Detect which cell encompasses the target text, then output its [X, Y] center coordinate. 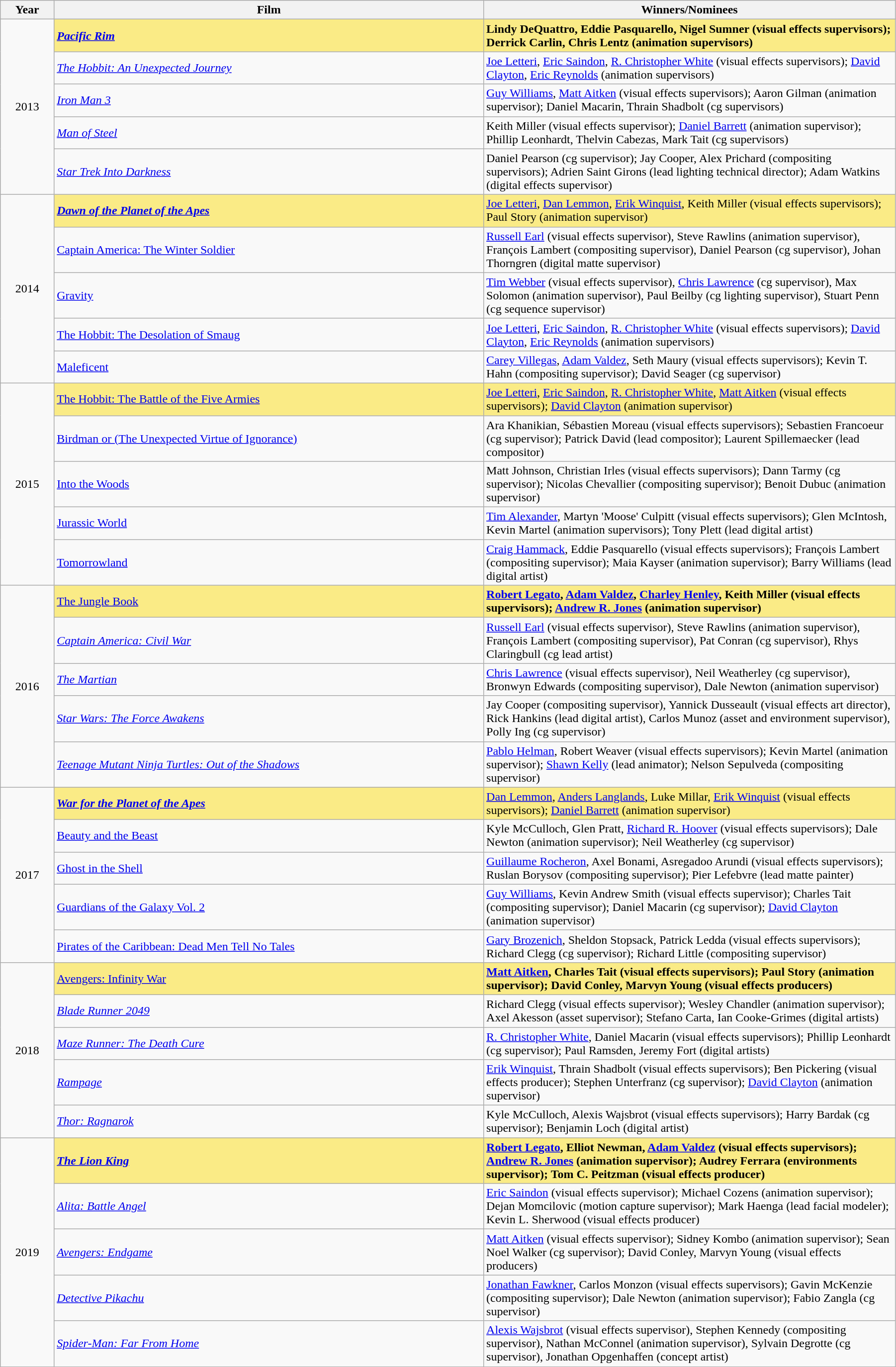
Maze Runner: The Death Cure [269, 1043]
Blade Runner 2049 [269, 1010]
Jurassic World [269, 523]
Pirates of the Caribbean: Dead Men Tell No Tales [269, 946]
2015 [27, 484]
Avengers: Endgame [269, 1252]
2016 [27, 686]
The Lion King [269, 1161]
Dawn of the Planet of the Apes [269, 211]
2018 [27, 1050]
Man of Steel [269, 132]
Gravity [269, 295]
Iron Man 3 [269, 100]
Kyle McCulloch, Glen Pratt, Richard R. Hoover (visual effects supervisors); Dale Newton (animation supervisor); Neil Weatherley (cg supervisor) [690, 835]
Rampage [269, 1083]
Film [269, 10]
Maleficent [269, 367]
Into the Woods [269, 484]
Star Wars: The Force Awakens [269, 719]
Alita: Battle Angel [269, 1206]
Ghost in the Shell [269, 868]
The Hobbit: The Battle of the Five Armies [269, 399]
Winners/Nominees [690, 10]
Beauty and the Beast [269, 835]
Teenage Mutant Ninja Turtles: Out of the Shadows [269, 764]
Lindy DeQuattro, Eddie Pasquarello, Nigel Sumner (visual effects supervisors); Derrick Carlin, Chris Lentz (animation supervisors) [690, 36]
The Martian [269, 679]
2017 [27, 875]
Robert Legato, Adam Valdez, Charley Henley, Keith Miller (visual effects supervisors); Andrew R. Jones (animation supervisor) [690, 602]
Detective Pikachu [269, 1298]
War for the Planet of the Apes [269, 804]
Birdman or (The Unexpected Virtue of Ignorance) [269, 439]
The Jungle Book [269, 602]
2019 [27, 1252]
Guy Williams, Matt Aitken (visual effects supervisors); Aaron Gilman (animation supervisor); Daniel Macarin, Thrain Shadbolt (cg supervisors) [690, 100]
Joe Letteri, Eric Saindon, R. Christopher White, Matt Aitken (visual effects supervisors); David Clayton (animation supervisor) [690, 399]
Year [27, 10]
Pacific Rim [269, 36]
The Hobbit: The Desolation of Smaug [269, 334]
2013 [27, 107]
Dan Lemmon, Anders Langlands, Luke Millar, Erik Winquist (visual effects supervisors); Daniel Barrett (animation supervisor) [690, 804]
Thor: Ragnarok [269, 1122]
Captain America: The Winter Soldier [269, 250]
Kyle McCulloch, Alexis Wajsbrot (visual effects supervisors); Harry Bardak (cg supervisor); Benjamin Loch (digital artist) [690, 1122]
Guardians of the Galaxy Vol. 2 [269, 907]
Matt Aitken, Charles Tait (visual effects supervisors); Paul Story (animation supervisor); David Conley, Marvyn Young (visual effects producers) [690, 979]
Keith Miller (visual effects supervisor); Daniel Barrett (animation supervisor); Phillip Leonhardt, Thelvin Cabezas, Mark Tait (cg supervisors) [690, 132]
R. Christopher White, Daniel Macarin (visual effects supervisors); Phillip Leonhardt (cg supervisor); Paul Ramsden, Jeremy Fort (digital artists) [690, 1043]
Carey Villegas, Adam Valdez, Seth Maury (visual effects supervisors); Kevin T. Hahn (compositing supervisor); David Seager (cg supervisor) [690, 367]
Captain America: Civil War [269, 640]
The Hobbit: An Unexpected Journey [269, 68]
2014 [27, 288]
Tomorrowland [269, 562]
Avengers: Infinity War [269, 979]
Star Trek Into Darkness [269, 172]
Gary Brozenich, Sheldon Stopsack, Patrick Ledda (visual effects supervisors); Richard Clegg (cg supervisor); Richard Little (compositing supervisor) [690, 946]
Joe Letteri, Dan Lemmon, Erik Winquist, Keith Miller (visual effects supervisors); Paul Story (animation supervisor) [690, 211]
Spider-Man: Far From Home [269, 1344]
